Find where the given text appears and provide that cell's center as (X, Y) coordinate. 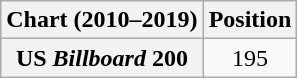
Chart (2010–2019) (102, 20)
US Billboard 200 (102, 58)
195 (250, 58)
Position (250, 20)
